Provide the [x, y] coordinate of the cell's center where the given text is located.  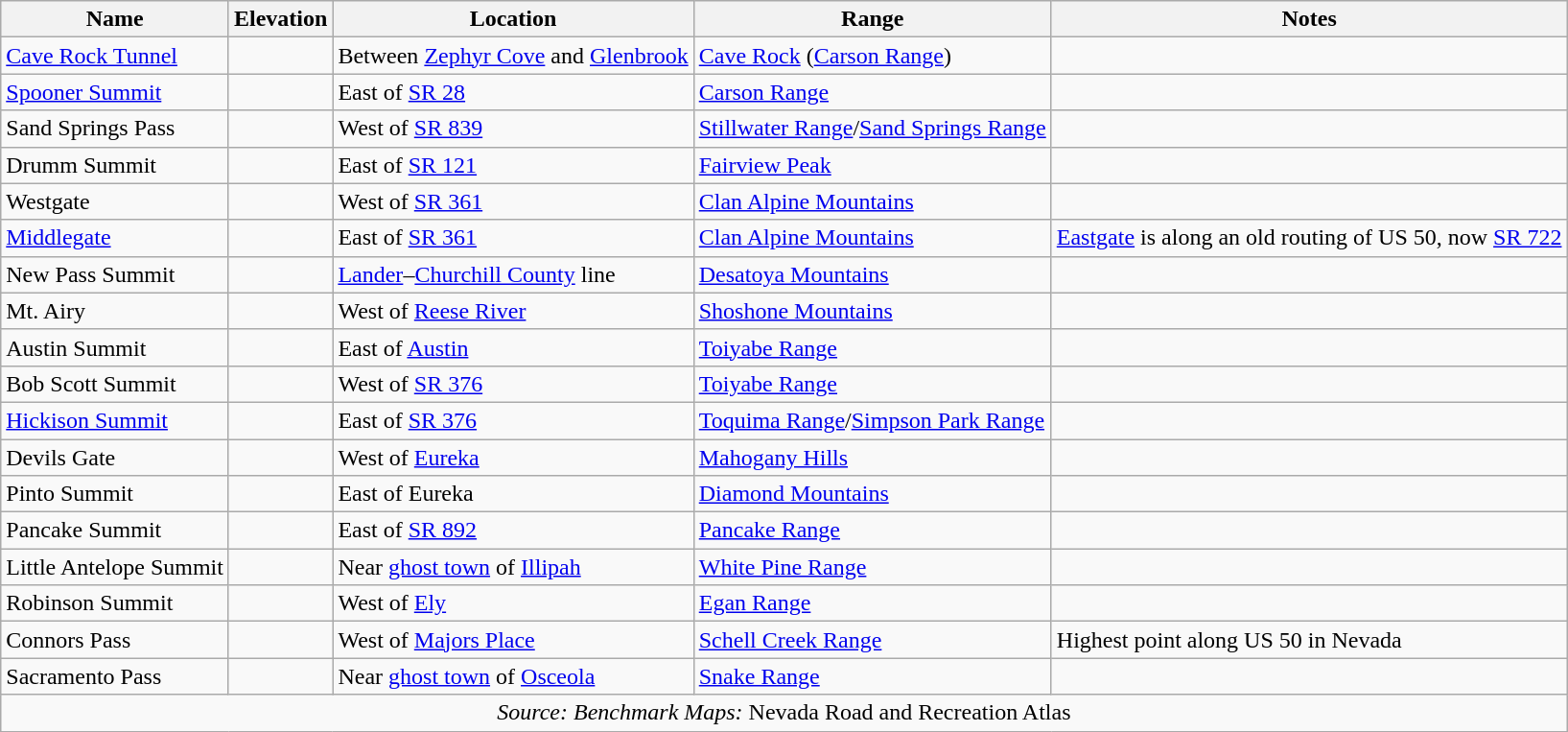
Elevation [280, 19]
Toquima Range/Simpson Park Range [873, 420]
East of Austin [513, 347]
Notes [1309, 19]
Bob Scott Summit [115, 384]
Diamond Mountains [873, 494]
Little Antelope Summit [115, 567]
Name [115, 19]
East of SR 376 [513, 420]
Robinson Summit [115, 603]
West of SR 839 [513, 129]
Desatoya Mountains [873, 274]
Schell Creek Range [873, 640]
Devils Gate [115, 458]
West of SR 376 [513, 384]
Spooner Summit [115, 92]
West of Eureka [513, 458]
Egan Range [873, 603]
Cave Rock Tunnel [115, 56]
Pancake Range [873, 531]
Hickison Summit [115, 420]
Near ghost town of Osceola [513, 676]
West of Ely [513, 603]
Pancake Summit [115, 531]
Lander–Churchill County line [513, 274]
Cave Rock (Carson Range) [873, 56]
New Pass Summit [115, 274]
Fairview Peak [873, 165]
East of SR 28 [513, 92]
Sacramento Pass [115, 676]
Highest point along US 50 in Nevada [1309, 640]
Stillwater Range/Sand Springs Range [873, 129]
Range [873, 19]
Near ghost town of Illipah [513, 567]
East of SR 121 [513, 165]
Mahogany Hills [873, 458]
Mt. Airy [115, 311]
Carson Range [873, 92]
Shoshone Mountains [873, 311]
Snake Range [873, 676]
Location [513, 19]
Austin Summit [115, 347]
Eastgate is along an old routing of US 50, now SR 722 [1309, 238]
Source: Benchmark Maps: Nevada Road and Recreation Atlas [784, 713]
Between Zephyr Cove and Glenbrook [513, 56]
East of SR 892 [513, 531]
West of Majors Place [513, 640]
Westgate [115, 201]
East of SR 361 [513, 238]
Pinto Summit [115, 494]
Sand Springs Pass [115, 129]
White Pine Range [873, 567]
Drumm Summit [115, 165]
West of Reese River [513, 311]
East of Eureka [513, 494]
Middlegate [115, 238]
West of SR 361 [513, 201]
Connors Pass [115, 640]
